Extract the (X, Y) coordinate from the center of the cell holding the provided text.  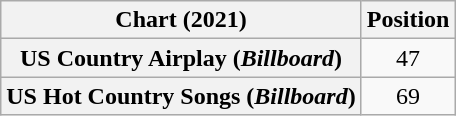
US Country Airplay (Billboard) (181, 58)
47 (408, 58)
69 (408, 96)
Position (408, 20)
Chart (2021) (181, 20)
US Hot Country Songs (Billboard) (181, 96)
